Output the (X, Y) coordinate of the center of the cell containing the given text.  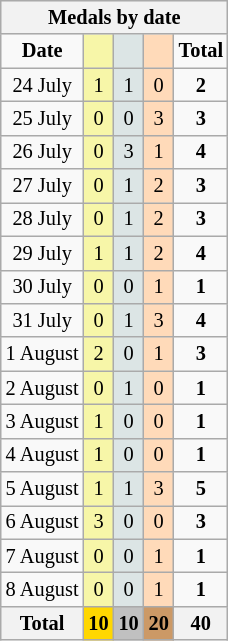
5 August (42, 489)
3 August (42, 421)
20 (159, 623)
2 August (42, 388)
28 July (42, 219)
1 August (42, 354)
Date (42, 51)
40 (201, 623)
4 August (42, 455)
5 (201, 489)
26 July (42, 152)
25 July (42, 118)
31 July (42, 320)
29 July (42, 253)
27 July (42, 186)
7 August (42, 556)
8 August (42, 589)
24 July (42, 85)
Medals by date (114, 17)
6 August (42, 522)
30 July (42, 287)
